Pinpoint the cell where the given text exists, returning its [X, Y] midpoint coordinate. 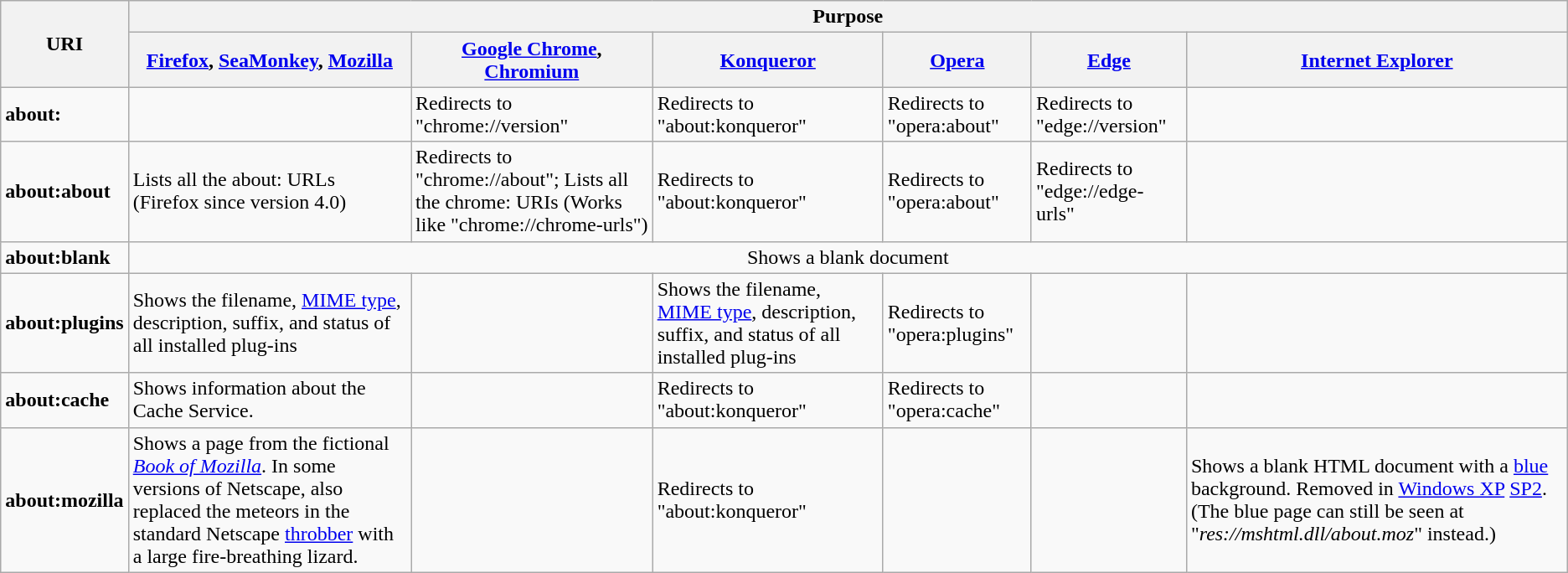
Redirects to "edge://edge-urls" [1109, 191]
Firefox, SeaMonkey, Mozilla [270, 60]
Purpose [848, 17]
Lists all the about: URLs (Firefox since version 4.0) [270, 191]
Konqueror [767, 60]
about: [64, 114]
Google Chrome, Chromium [533, 60]
Edge [1109, 60]
about:blank [64, 257]
about:cache [64, 400]
Shows a blank document [848, 257]
Opera [957, 60]
Internet Explorer [1377, 60]
Redirects to "opera:plugins" [957, 323]
about:plugins [64, 323]
about:mozilla [64, 499]
Shows information about the Cache Service. [270, 400]
Redirects to "edge://version" [1109, 114]
about:about [64, 191]
Redirects to "opera:cache" [957, 400]
Redirects to "chrome://about"; Lists all the chrome: URIs (Works like "chrome://chrome-urls") [533, 191]
Redirects to "chrome://version" [533, 114]
URI [64, 44]
